Return [X, Y] of the center of cell containing provided text 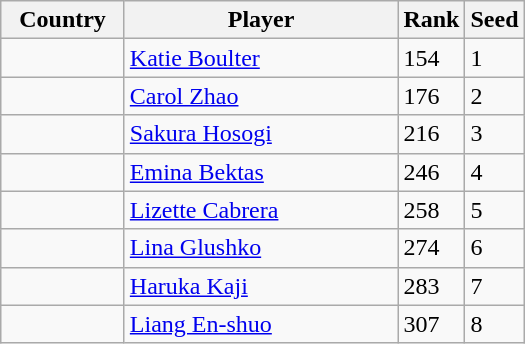
8 [494, 324]
Lizette Cabrera [261, 210]
7 [494, 286]
Country [63, 20]
258 [432, 210]
283 [432, 286]
Liang En-shuo [261, 324]
246 [432, 172]
176 [432, 96]
3 [494, 134]
Carol Zhao [261, 96]
Emina Bektas [261, 172]
4 [494, 172]
Katie Boulter [261, 58]
274 [432, 248]
5 [494, 210]
154 [432, 58]
2 [494, 96]
Player [261, 20]
216 [432, 134]
Haruka Kaji [261, 286]
Seed [494, 20]
6 [494, 248]
Rank [432, 20]
1 [494, 58]
307 [432, 324]
Sakura Hosogi [261, 134]
Lina Glushko [261, 248]
